Return the [x, y] coordinate for the center point of the cell that contains the specified text.  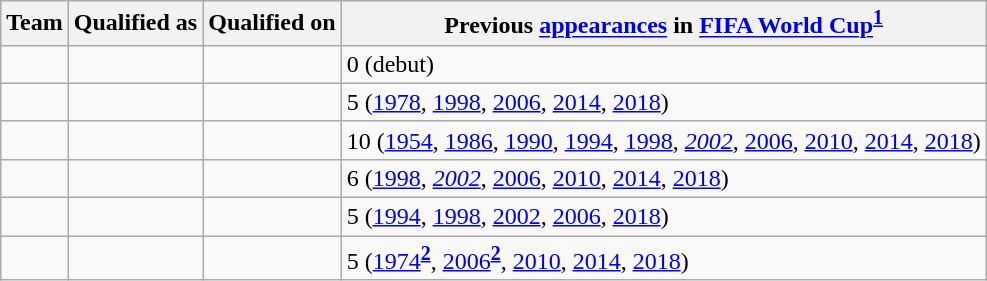
5 (1994, 1998, 2002, 2006, 2018) [664, 217]
10 (1954, 1986, 1990, 1994, 1998, 2002, 2006, 2010, 2014, 2018) [664, 140]
Qualified on [272, 24]
6 (1998, 2002, 2006, 2010, 2014, 2018) [664, 178]
0 (debut) [664, 64]
5 (19742, 20062, 2010, 2014, 2018) [664, 258]
Qualified as [135, 24]
5 (1978, 1998, 2006, 2014, 2018) [664, 102]
Previous appearances in FIFA World Cup1 [664, 24]
Team [35, 24]
